Output the [x, y] coordinate of the center of the cell containing the given text.  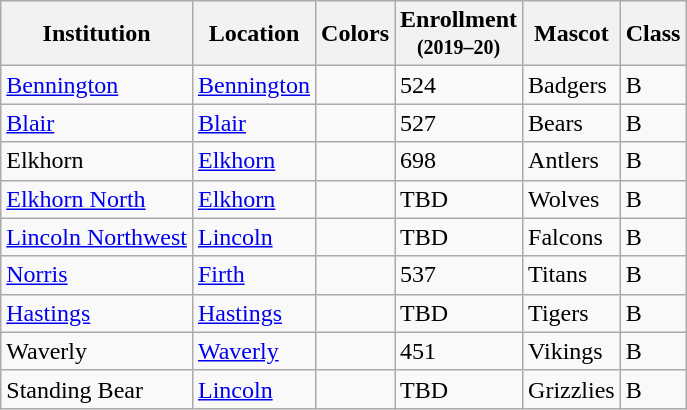
Firth [254, 275]
Norris [97, 275]
Falcons [572, 237]
Tigers [572, 313]
Location [254, 34]
Elkhorn North [97, 199]
Institution [97, 34]
527 [459, 123]
Standing Bear [97, 389]
Bears [572, 123]
Wolves [572, 199]
537 [459, 275]
524 [459, 85]
Antlers [572, 161]
698 [459, 161]
Colors [356, 34]
Vikings [572, 351]
Mascot [572, 34]
Grizzlies [572, 389]
Enrollment(2019–20) [459, 34]
Lincoln Northwest [97, 237]
Class [653, 34]
Badgers [572, 85]
451 [459, 351]
Titans [572, 275]
